Extract the (x, y) coordinate from the center of the cell holding the provided text.  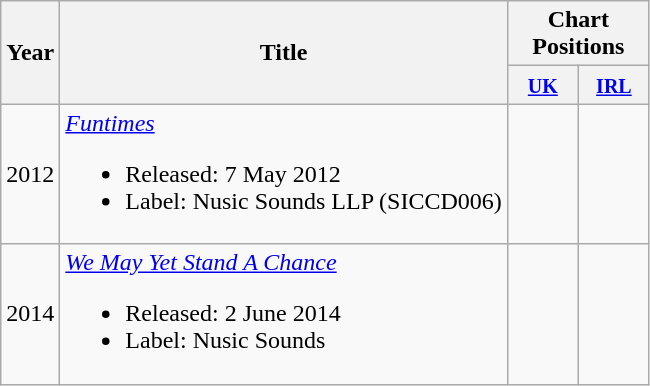
2014 (30, 314)
We May Yet Stand A ChanceReleased: 2 June 2014Label: Nusic Sounds (284, 314)
2012 (30, 174)
Chart Positions (578, 34)
UK (542, 85)
FuntimesReleased: 7 May 2012Label: Nusic Sounds LLP (SICCD006) (284, 174)
IRL (614, 85)
Title (284, 52)
Year (30, 52)
